Provide the [X, Y] coordinate of the cell's center where the given text is located.  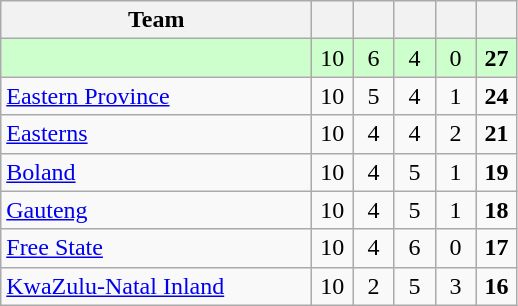
3 [456, 286]
19 [496, 172]
17 [496, 248]
Easterns [156, 134]
Eastern Province [156, 96]
Boland [156, 172]
Team [156, 20]
KwaZulu-Natal Inland [156, 286]
18 [496, 210]
24 [496, 96]
21 [496, 134]
Free State [156, 248]
16 [496, 286]
27 [496, 58]
Gauteng [156, 210]
